Return the (X, Y) coordinate for the center point of the cell that contains the specified text.  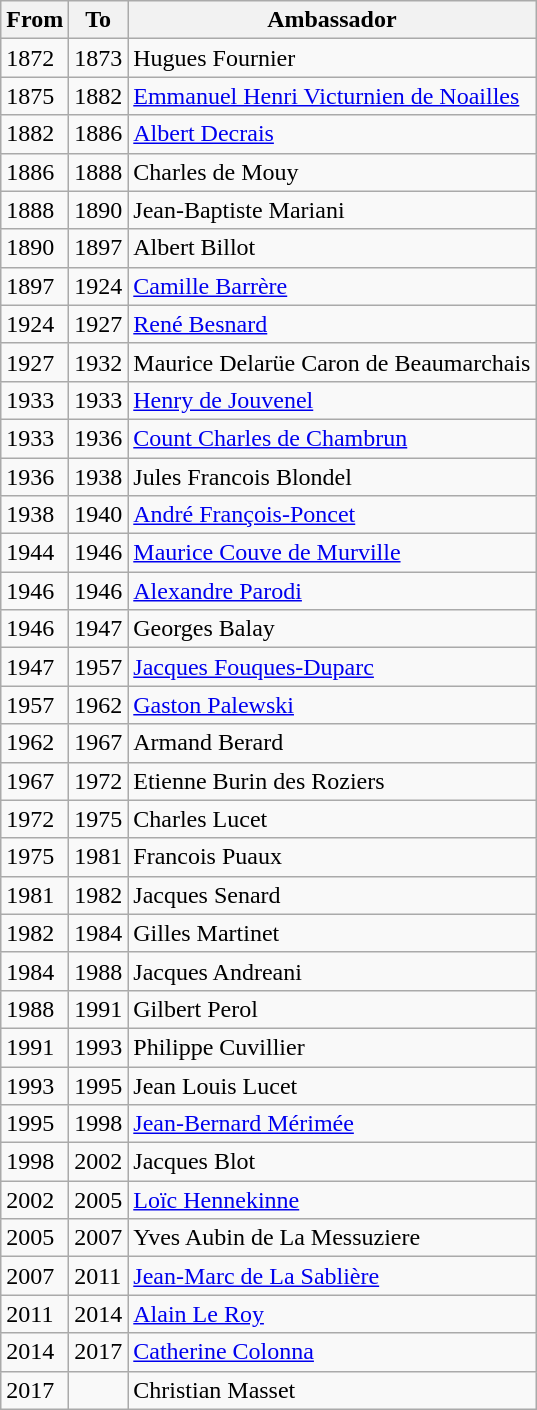
Alexandre Parodi (332, 591)
Francois Puaux (332, 857)
1872 (35, 58)
Hugues Fournier (332, 58)
1944 (35, 553)
To (98, 20)
Jacques Andreani (332, 971)
1873 (98, 58)
André François-Poncet (332, 515)
Camille Barrère (332, 286)
Gilles Martinet (332, 933)
René Besnard (332, 324)
Henry de Jouvenel (332, 400)
Etienne Burin des Roziers (332, 781)
Jules Francois Blondel (332, 477)
Georges Balay (332, 629)
Catherine Colonna (332, 1352)
Jacques Blot (332, 1162)
Albert Decrais (332, 134)
Yves Aubin de La Messuziere (332, 1238)
Loïc Hennekinne (332, 1200)
Gilbert Perol (332, 1009)
Jean Louis Lucet (332, 1085)
Jean-Marc de La Sablière (332, 1276)
From (35, 20)
Ambassador (332, 20)
Jacques Senard (332, 895)
Jean-Bernard Mérimée (332, 1124)
Count Charles de Chambrun (332, 438)
Charles de Mouy (332, 172)
Emmanuel Henri Victurnien de Noailles (332, 96)
Maurice Delarüe Caron de Beaumarchais (332, 362)
Philippe Cuvillier (332, 1047)
1875 (35, 96)
Charles Lucet (332, 819)
Maurice Couve de Murville (332, 553)
Jacques Fouques-Duparc (332, 667)
Albert Billot (332, 248)
Christian Masset (332, 1390)
Gaston Palewski (332, 705)
1940 (98, 515)
Jean-Baptiste Mariani (332, 210)
1932 (98, 362)
Armand Berard (332, 743)
Alain Le Roy (332, 1314)
